Pinpoint the cell where the given text exists, returning its [X, Y] midpoint coordinate. 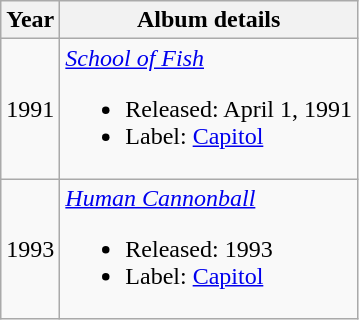
1991 [30, 109]
Album details [209, 20]
1993 [30, 249]
Year [30, 20]
School of FishReleased: April 1, 1991Label: Capitol [209, 109]
Human CannonballReleased: 1993Label: Capitol [209, 249]
